Locate the cell with the specified text and output its (X, Y) center coordinate. 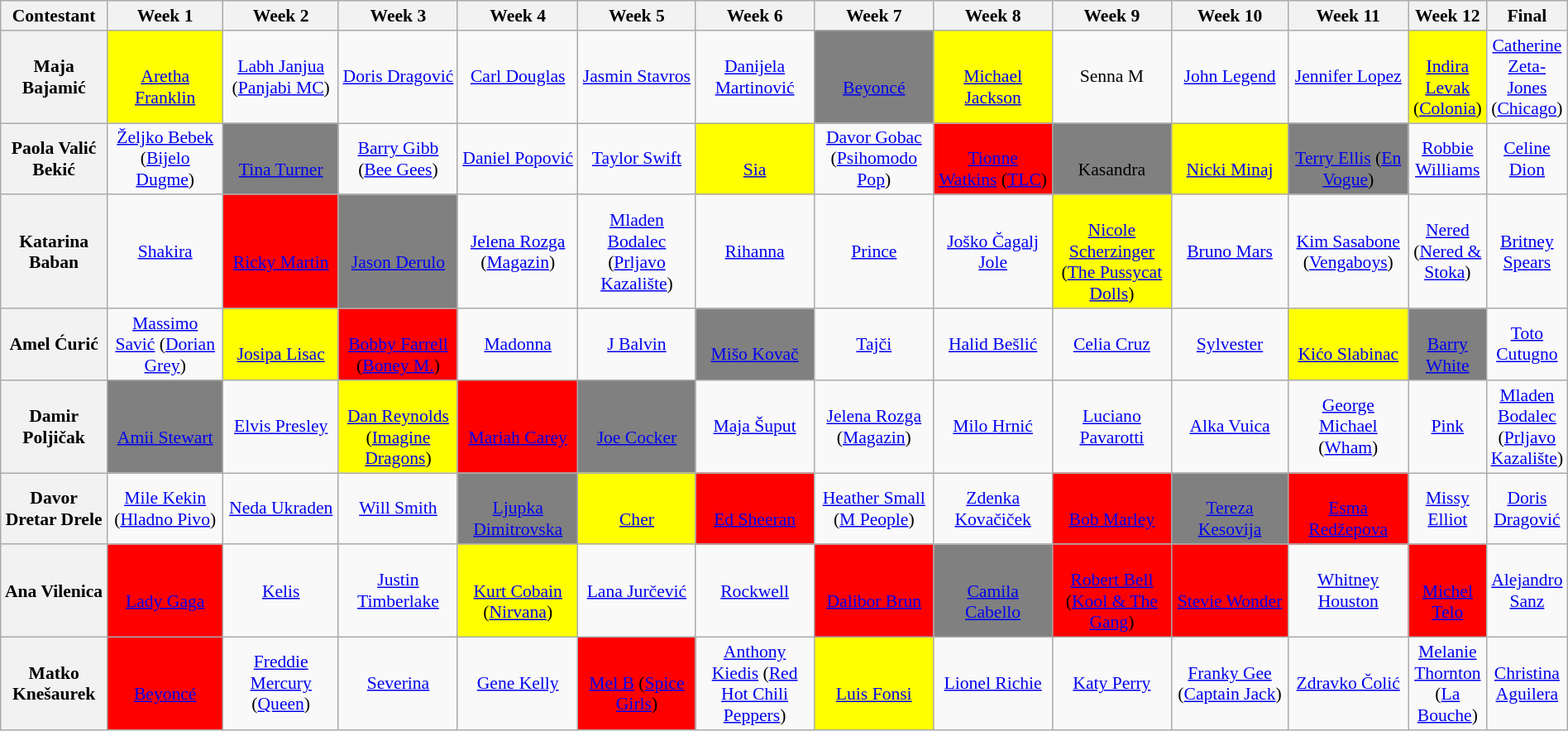
Week 9 (1111, 16)
Robbie Williams (1447, 159)
Tionne Watkins (TLC) (992, 159)
Michel Telo (1447, 591)
Contestant (55, 16)
Mel B (Spice Girls) (637, 684)
Davor Dretar Drele (55, 509)
Aretha Franklin (165, 77)
Kurt Cobain (Nirvana) (518, 591)
Ana Vilenica (55, 591)
Week 12 (1447, 16)
Nicki Minaj (1231, 159)
Melanie Thornton (La Bouche) (1447, 684)
Sylvester (1231, 344)
Tereza Kesovija (1231, 509)
Stevie Wonder (1231, 591)
Terry Ellis (En Vogue) (1348, 159)
Robert Bell (Kool & The Gang) (1111, 591)
Taylor Swift (637, 159)
Dalibor Brun (873, 591)
Anthony Kiedis (Red Hot Chili Peppers) (754, 684)
Shakira (165, 252)
Zdenka Kovačiček (992, 509)
Massimo Savić (Dorian Grey) (165, 344)
Week 1 (165, 16)
Amii Stewart (165, 427)
Lionel Richie (992, 684)
Maja Šuput (754, 427)
Cher (637, 509)
Will Smith (398, 509)
Matko Knešaurek (55, 684)
Mile Kekin (Hladno Pivo) (165, 509)
Week 8 (992, 16)
Amel Ćurić (55, 344)
Labh Janjua (Panjabi MC) (281, 77)
Carl Douglas (518, 77)
Heather Small (M People) (873, 509)
George Michael (Wham) (1348, 427)
Neda Ukraden (281, 509)
Joško Čagalj Jole (992, 252)
Jasmin Stavros (637, 77)
Week 3 (398, 16)
Senna M (1111, 77)
Joe Cocker (637, 427)
Ljupka Dimitrovska (518, 509)
Katarina Baban (55, 252)
Maja Bajamić (55, 77)
Kim Sasabone (Vengaboys) (1348, 252)
Week 2 (281, 16)
Jason Derulo (398, 252)
Lady Gaga (165, 591)
Celine Dion (1527, 159)
Tina Turner (281, 159)
Gene Kelly (518, 684)
Camila Cabello (992, 591)
Bobby Farrell (Boney M.) (398, 344)
Lana Jurčević (637, 591)
Toto Cutugno (1527, 344)
Britney Spears (1527, 252)
Christina Aguilera (1527, 684)
Luciano Pavarotti (1111, 427)
Daniel Popović (518, 159)
Tajči (873, 344)
Bob Marley (1111, 509)
Kelis (281, 591)
Bruno Mars (1231, 252)
Final (1527, 16)
Freddie Mercury (Queen) (281, 684)
Alka Vuica (1231, 427)
Kićo Slabinac (1348, 344)
Michael Jackson (992, 77)
Nered (Nered & Stoka) (1447, 252)
Week 5 (637, 16)
Week 4 (518, 16)
Sia (754, 159)
Halid Bešlić (992, 344)
Rihanna (754, 252)
Celia Cruz (1111, 344)
Missy Elliot (1447, 509)
Indira Levak (Colonia) (1447, 77)
Week 7 (873, 16)
Week 11 (1348, 16)
Franky Gee (Captain Jack) (1231, 684)
Elvis Presley (281, 427)
Katy Perry (1111, 684)
Rockwell (754, 591)
Dan Reynolds (Imagine Dragons) (398, 427)
Luis Fonsi (873, 684)
Alejandro Sanz (1527, 591)
Paola Valić Bekić (55, 159)
Barry White (1447, 344)
Danijela Martinović (754, 77)
Esma Redžepova (1348, 509)
Kasandra (1111, 159)
Prince (873, 252)
Željko Bebek (Bijelo Dugme) (165, 159)
Davor Gobac (Psihomodo Pop) (873, 159)
Ed Sheeran (754, 509)
J Balvin (637, 344)
Damir Poljičak (55, 427)
Ricky Martin (281, 252)
Week 6 (754, 16)
Justin Timberlake (398, 591)
Zdravko Čolić (1348, 684)
John Legend (1231, 77)
Whitney Houston (1348, 591)
Pink (1447, 427)
Jennifer Lopez (1348, 77)
Mariah Carey (518, 427)
Josipa Lisac (281, 344)
Madonna (518, 344)
Severina (398, 684)
Nicole Scherzinger (The Pussycat Dolls) (1111, 252)
Catherine Zeta-Jones (Chicago) (1527, 77)
Barry Gibb (Bee Gees) (398, 159)
Milo Hrnić (992, 427)
Week 10 (1231, 16)
Mišo Kovač (754, 344)
